Pinpoint the cell where the given text exists, returning its (X, Y) midpoint coordinate. 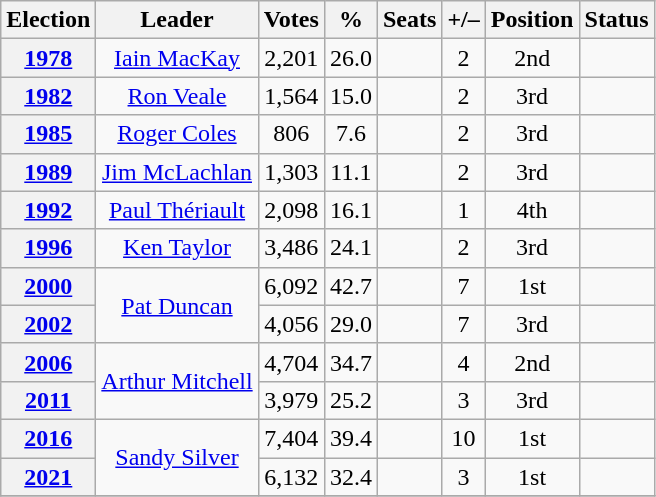
26.0 (350, 58)
1989 (48, 172)
Seats (409, 20)
11.1 (350, 172)
39.4 (350, 438)
10 (464, 438)
4 (464, 362)
Sandy Silver (177, 457)
2011 (48, 400)
7,404 (291, 438)
2,201 (291, 58)
2006 (48, 362)
1985 (48, 134)
3,486 (291, 248)
32.4 (350, 477)
15.0 (350, 96)
Ken Taylor (177, 248)
1,564 (291, 96)
24.1 (350, 248)
1,303 (291, 172)
1992 (48, 210)
3,979 (291, 400)
4,704 (291, 362)
42.7 (350, 286)
Pat Duncan (177, 305)
29.0 (350, 324)
2021 (48, 477)
Status (616, 20)
806 (291, 134)
25.2 (350, 400)
1982 (48, 96)
Position (532, 20)
Arthur Mitchell (177, 381)
Votes (291, 20)
16.1 (350, 210)
6,092 (291, 286)
Jim McLachlan (177, 172)
1996 (48, 248)
1 (464, 210)
+/– (464, 20)
2000 (48, 286)
34.7 (350, 362)
Leader (177, 20)
6,132 (291, 477)
7.6 (350, 134)
% (350, 20)
Iain MacKay (177, 58)
2016 (48, 438)
2,098 (291, 210)
Roger Coles (177, 134)
2002 (48, 324)
4,056 (291, 324)
4th (532, 210)
1978 (48, 58)
Ron Veale (177, 96)
Election (48, 20)
Paul Thériault (177, 210)
